Search for the cell housing the specified text and yield its [x, y] center coordinate. 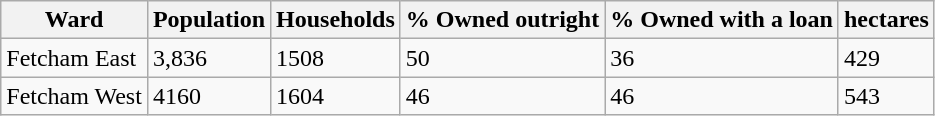
Population [208, 20]
3,836 [208, 58]
Households [336, 20]
Ward [74, 20]
% Owned with a loan [722, 20]
543 [886, 96]
429 [886, 58]
hectares [886, 20]
Fetcham West [74, 96]
Fetcham East [74, 58]
% Owned outright [502, 20]
4160 [208, 96]
1604 [336, 96]
36 [722, 58]
1508 [336, 58]
50 [502, 58]
